Capture the cell that displays the provided text and extract its (X, Y) central coordinate. 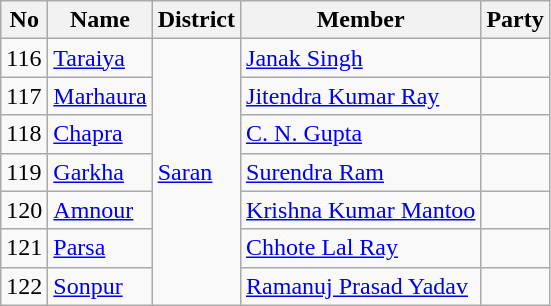
Surendra Ram (361, 172)
Name (100, 20)
Taraiya (100, 58)
Saran (196, 172)
Member (361, 20)
C. N. Gupta (361, 134)
121 (24, 248)
Party (515, 20)
District (196, 20)
Chhote Lal Ray (361, 248)
122 (24, 286)
Amnour (100, 210)
Janak Singh (361, 58)
118 (24, 134)
Garkha (100, 172)
Krishna Kumar Mantoo (361, 210)
Marhaura (100, 96)
Parsa (100, 248)
120 (24, 210)
116 (24, 58)
Chapra (100, 134)
117 (24, 96)
Jitendra Kumar Ray (361, 96)
Ramanuj Prasad Yadav (361, 286)
No (24, 20)
Sonpur (100, 286)
119 (24, 172)
